Find where the given text appears and provide that cell's center as [X, Y] coordinate. 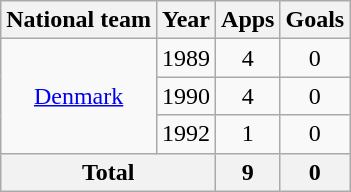
1992 [186, 134]
National team [79, 20]
9 [248, 172]
1989 [186, 58]
Year [186, 20]
Goals [315, 20]
Total [108, 172]
Denmark [79, 96]
Apps [248, 20]
1 [248, 134]
1990 [186, 96]
